Capture the cell that displays the provided text and extract its [X, Y] central coordinate. 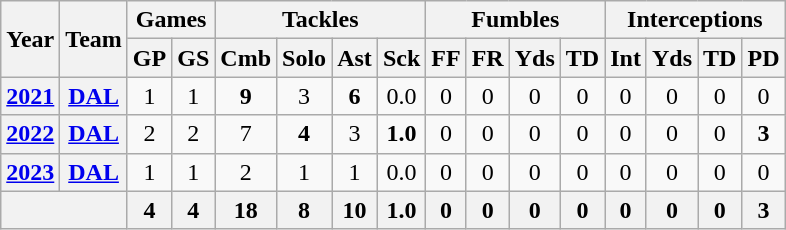
Sck [401, 58]
Games [170, 20]
18 [246, 210]
Team [94, 39]
8 [304, 210]
Fumbles [516, 20]
Cmb [246, 58]
Tackles [320, 20]
Solo [304, 58]
9 [246, 96]
Int [626, 58]
Ast [355, 58]
Interceptions [695, 20]
2021 [30, 96]
PD [764, 58]
GP [149, 58]
6 [355, 96]
10 [355, 210]
2022 [30, 134]
2023 [30, 172]
Year [30, 39]
FR [488, 58]
7 [246, 134]
FF [446, 58]
GS [194, 58]
